Provide the [x, y] coordinate of the cell's center where the given text is located.  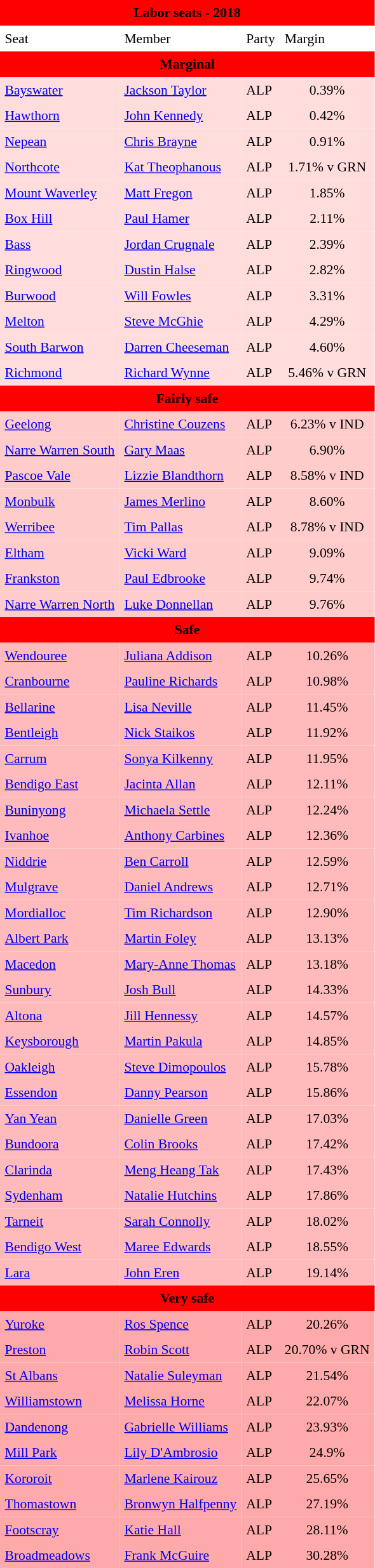
Frank McGuire [181, 1555]
Werribee [60, 527]
Lily D'Ambrosio [181, 1452]
Bellarine [60, 707]
Lara [60, 1272]
Natalie Hutchins [181, 1195]
Mulgrave [60, 887]
Sarah Connolly [181, 1221]
Christine Couzens [181, 424]
Jordan Crugnale [181, 244]
9.76% [327, 604]
Colin Brooks [181, 1144]
Robin Scott [181, 1350]
9.09% [327, 552]
John Kennedy [181, 116]
15.78% [327, 1066]
Melton [60, 321]
Jacinta Allan [181, 784]
12.90% [327, 912]
Yuroke [60, 1324]
Very safe [187, 1298]
9.74% [327, 578]
Kororoit [60, 1478]
Michaela Settle [181, 809]
Steve Dimopoulos [181, 1066]
Geelong [60, 424]
Altona [60, 1015]
Martin Pakula [181, 1041]
Bronwyn Halfpenny [181, 1504]
27.19% [327, 1504]
Ben Carroll [181, 861]
Paul Hamer [181, 218]
Ivanhoe [60, 835]
11.95% [327, 758]
Tim Pallas [181, 527]
Martin Foley [181, 938]
2.11% [327, 218]
Macedon [60, 964]
Cranbourne [60, 681]
Monbulk [60, 501]
Preston [60, 1350]
Oakleigh [60, 1066]
14.33% [327, 990]
Mount Waverley [60, 192]
Marginal [187, 64]
Gabrielle Williams [181, 1426]
Juliana Addison [181, 655]
15.86% [327, 1093]
Danny Pearson [181, 1093]
Sunbury [60, 990]
Wendouree [60, 655]
Hawthorn [60, 116]
Party [261, 38]
8.58% v IND [327, 475]
Safe [187, 630]
Buninyong [60, 809]
Maree Edwards [181, 1247]
Frankston [60, 578]
Nick Staikos [181, 733]
19.14% [327, 1272]
1.85% [327, 192]
Albert Park [60, 938]
Lisa Neville [181, 707]
Daniel Andrews [181, 887]
Nepean [60, 141]
Member [181, 38]
Footscray [60, 1529]
Richard Wynne [181, 373]
Pauline Richards [181, 681]
30.28% [327, 1555]
Seat [60, 38]
St Albans [60, 1375]
0.42% [327, 116]
Jill Hennessy [181, 1015]
Darren Cheeseman [181, 347]
Meng Heang Tak [181, 1169]
10.98% [327, 681]
20.26% [327, 1324]
23.93% [327, 1426]
13.18% [327, 964]
Danielle Green [181, 1118]
Lizzie Blandthorn [181, 475]
Bundoora [60, 1144]
Katie Hall [181, 1529]
14.57% [327, 1015]
Mill Park [60, 1452]
8.78% v IND [327, 527]
20.70% v GRN [327, 1350]
Bayswater [60, 90]
Thomastown [60, 1504]
John Eren [181, 1272]
Melissa Horne [181, 1401]
Mary-Anne Thomas [181, 964]
South Barwon [60, 347]
11.45% [327, 707]
2.39% [327, 244]
Essendon [60, 1093]
Gary Maas [181, 449]
Northcote [60, 167]
Luke Donnellan [181, 604]
Anthony Carbines [181, 835]
Ros Spence [181, 1324]
17.86% [327, 1195]
Keysborough [60, 1041]
Niddrie [60, 861]
28.11% [327, 1529]
12.36% [327, 835]
12.24% [327, 809]
Sydenham [60, 1195]
Mordialloc [60, 912]
13.13% [327, 938]
Sonya Kilkenny [181, 758]
17.42% [327, 1144]
Williamstown [60, 1401]
Box Hill [60, 218]
Dandenong [60, 1426]
18.02% [327, 1221]
Fairly safe [187, 398]
24.9% [327, 1452]
12.71% [327, 887]
21.54% [327, 1375]
Broadmeadows [60, 1555]
Bendigo West [60, 1247]
Burwood [60, 295]
James Merlino [181, 501]
Bass [60, 244]
Paul Edbrooke [181, 578]
Jackson Taylor [181, 90]
Bendigo East [60, 784]
Marlene Kairouz [181, 1478]
6.23% v IND [327, 424]
2.82% [327, 270]
17.43% [327, 1169]
5.46% v GRN [327, 373]
3.31% [327, 295]
Narre Warren South [60, 449]
6.90% [327, 449]
Bentleigh [60, 733]
Natalie Suleyman [181, 1375]
Josh Bull [181, 990]
Tarneit [60, 1221]
Margin [327, 38]
4.29% [327, 321]
Carrum [60, 758]
1.71% v GRN [327, 167]
Kat Theophanous [181, 167]
18.55% [327, 1247]
Ringwood [60, 270]
Dustin Halse [181, 270]
22.07% [327, 1401]
Labor seats - 2018 [187, 13]
Richmond [60, 373]
Yan Yean [60, 1118]
0.91% [327, 141]
Tim Richardson [181, 912]
Vicki Ward [181, 552]
11.92% [327, 733]
Will Fowles [181, 295]
25.65% [327, 1478]
Matt Fregon [181, 192]
12.59% [327, 861]
0.39% [327, 90]
Chris Brayne [181, 141]
12.11% [327, 784]
Eltham [60, 552]
Pascoe Vale [60, 475]
Narre Warren North [60, 604]
Steve McGhie [181, 321]
Clarinda [60, 1169]
17.03% [327, 1118]
14.85% [327, 1041]
4.60% [327, 347]
8.60% [327, 501]
10.26% [327, 655]
